From the cell containing the given text, extract its center point as [x, y] coordinate. 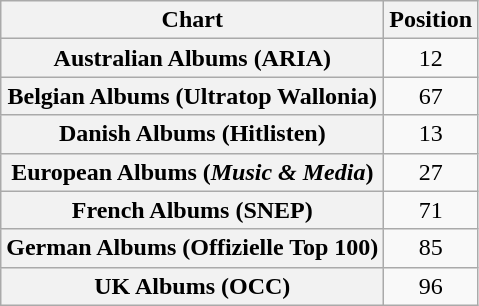
27 [431, 172]
UK Albums (OCC) [192, 286]
96 [431, 286]
71 [431, 210]
67 [431, 96]
13 [431, 134]
12 [431, 58]
Chart [192, 20]
Belgian Albums (Ultratop Wallonia) [192, 96]
European Albums (Music & Media) [192, 172]
85 [431, 248]
French Albums (SNEP) [192, 210]
Australian Albums (ARIA) [192, 58]
German Albums (Offizielle Top 100) [192, 248]
Position [431, 20]
Danish Albums (Hitlisten) [192, 134]
